Return (X, Y) of the center of cell containing provided text 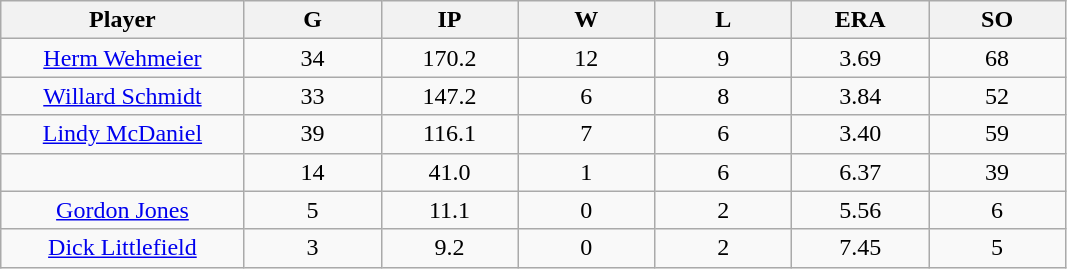
68 (998, 58)
Gordon Jones (122, 210)
1 (586, 172)
34 (312, 58)
7.45 (860, 248)
41.0 (450, 172)
147.2 (450, 96)
8 (724, 96)
Willard Schmidt (122, 96)
11.1 (450, 210)
G (312, 20)
5.56 (860, 210)
9 (724, 58)
59 (998, 134)
14 (312, 172)
3.69 (860, 58)
ERA (860, 20)
3 (312, 248)
9.2 (450, 248)
52 (998, 96)
3.84 (860, 96)
7 (586, 134)
3.40 (860, 134)
SO (998, 20)
116.1 (450, 134)
33 (312, 96)
170.2 (450, 58)
6.37 (860, 172)
Herm Wehmeier (122, 58)
IP (450, 20)
W (586, 20)
Player (122, 20)
12 (586, 58)
Lindy McDaniel (122, 134)
L (724, 20)
Dick Littlefield (122, 248)
